For the text-containing cell, return its midpoint in [x, y] coordinate format. 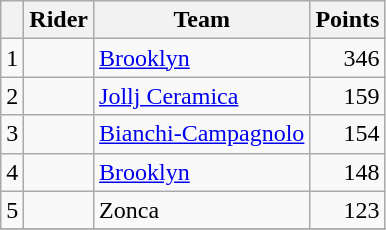
5 [12, 210]
123 [348, 210]
Rider [59, 20]
2 [12, 96]
Jollj Ceramica [202, 96]
Bianchi-Campagnolo [202, 134]
3 [12, 134]
Points [348, 20]
Zonca [202, 210]
148 [348, 172]
154 [348, 134]
4 [12, 172]
1 [12, 58]
346 [348, 58]
159 [348, 96]
Team [202, 20]
